Return (x, y) of the center of cell containing provided text 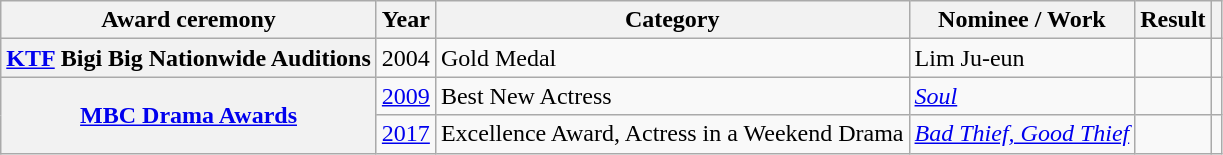
2009 (406, 96)
Bad Thief, Good Thief (1022, 134)
Result (1173, 20)
KTF Bigi Big Nationwide Auditions (189, 58)
Gold Medal (672, 58)
Soul (1022, 96)
Best New Actress (672, 96)
2017 (406, 134)
Excellence Award, Actress in a Weekend Drama (672, 134)
Year (406, 20)
Award ceremony (189, 20)
MBC Drama Awards (189, 115)
Nominee / Work (1022, 20)
Category (672, 20)
2004 (406, 58)
Lim Ju-eun (1022, 58)
